Scan for the cell matching the given text and deliver its [x, y] coordinate at center. 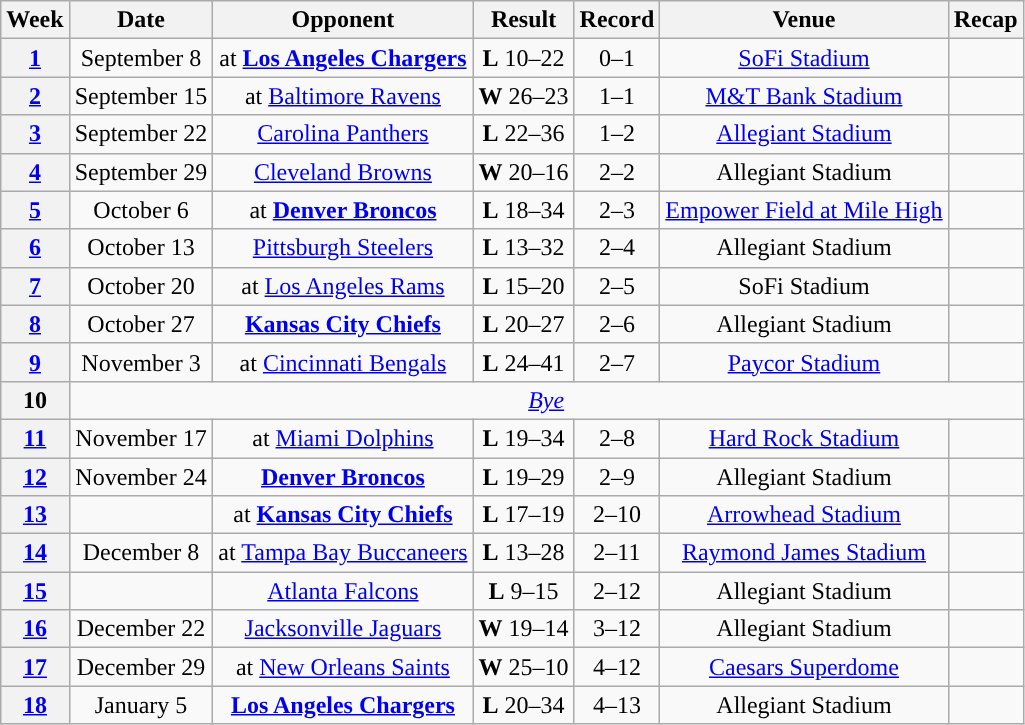
18 [35, 705]
at New Orleans Saints [343, 667]
2–2 [617, 172]
17 [35, 667]
5 [35, 210]
at Los Angeles Chargers [343, 58]
4–13 [617, 705]
Atlanta Falcons [343, 591]
2–9 [617, 477]
15 [35, 591]
8 [35, 324]
L 19–34 [524, 438]
Venue [804, 20]
L 10–22 [524, 58]
L 24–41 [524, 362]
Empower Field at Mile High [804, 210]
L 9–15 [524, 591]
Result [524, 20]
3–12 [617, 629]
at Los Angeles Rams [343, 286]
Caesars Superdome [804, 667]
M&T Bank Stadium [804, 96]
L 13–28 [524, 553]
Opponent [343, 20]
at Tampa Bay Buccaneers [343, 553]
Recap [986, 20]
at Baltimore Ravens [343, 96]
October 6 [141, 210]
Week [35, 20]
L 22–36 [524, 134]
October 27 [141, 324]
L 17–19 [524, 515]
2–12 [617, 591]
L 15–20 [524, 286]
Denver Broncos [343, 477]
November 24 [141, 477]
9 [35, 362]
4–12 [617, 667]
Los Angeles Chargers [343, 705]
3 [35, 134]
2–3 [617, 210]
at Cincinnati Bengals [343, 362]
L 19–29 [524, 477]
W 25–10 [524, 667]
W 19–14 [524, 629]
Date [141, 20]
at Kansas City Chiefs [343, 515]
W 26–23 [524, 96]
January 5 [141, 705]
November 17 [141, 438]
December 29 [141, 667]
Hard Rock Stadium [804, 438]
Carolina Panthers [343, 134]
2–4 [617, 248]
2–7 [617, 362]
4 [35, 172]
2–11 [617, 553]
2–5 [617, 286]
14 [35, 553]
October 13 [141, 248]
L 13–32 [524, 248]
Pittsburgh Steelers [343, 248]
October 20 [141, 286]
Bye [546, 400]
L 20–27 [524, 324]
at Miami Dolphins [343, 438]
September 8 [141, 58]
Arrowhead Stadium [804, 515]
Record [617, 20]
1 [35, 58]
Jacksonville Jaguars [343, 629]
November 3 [141, 362]
December 8 [141, 553]
2–6 [617, 324]
16 [35, 629]
L 18–34 [524, 210]
September 15 [141, 96]
6 [35, 248]
September 22 [141, 134]
13 [35, 515]
Raymond James Stadium [804, 553]
L 20–34 [524, 705]
September 29 [141, 172]
0–1 [617, 58]
10 [35, 400]
1–2 [617, 134]
December 22 [141, 629]
7 [35, 286]
2 [35, 96]
2–10 [617, 515]
W 20–16 [524, 172]
at Denver Broncos [343, 210]
Cleveland Browns [343, 172]
12 [35, 477]
Kansas City Chiefs [343, 324]
11 [35, 438]
1–1 [617, 96]
2–8 [617, 438]
Paycor Stadium [804, 362]
